Provide the [X, Y] coordinate of the cell's center where the given text is located.  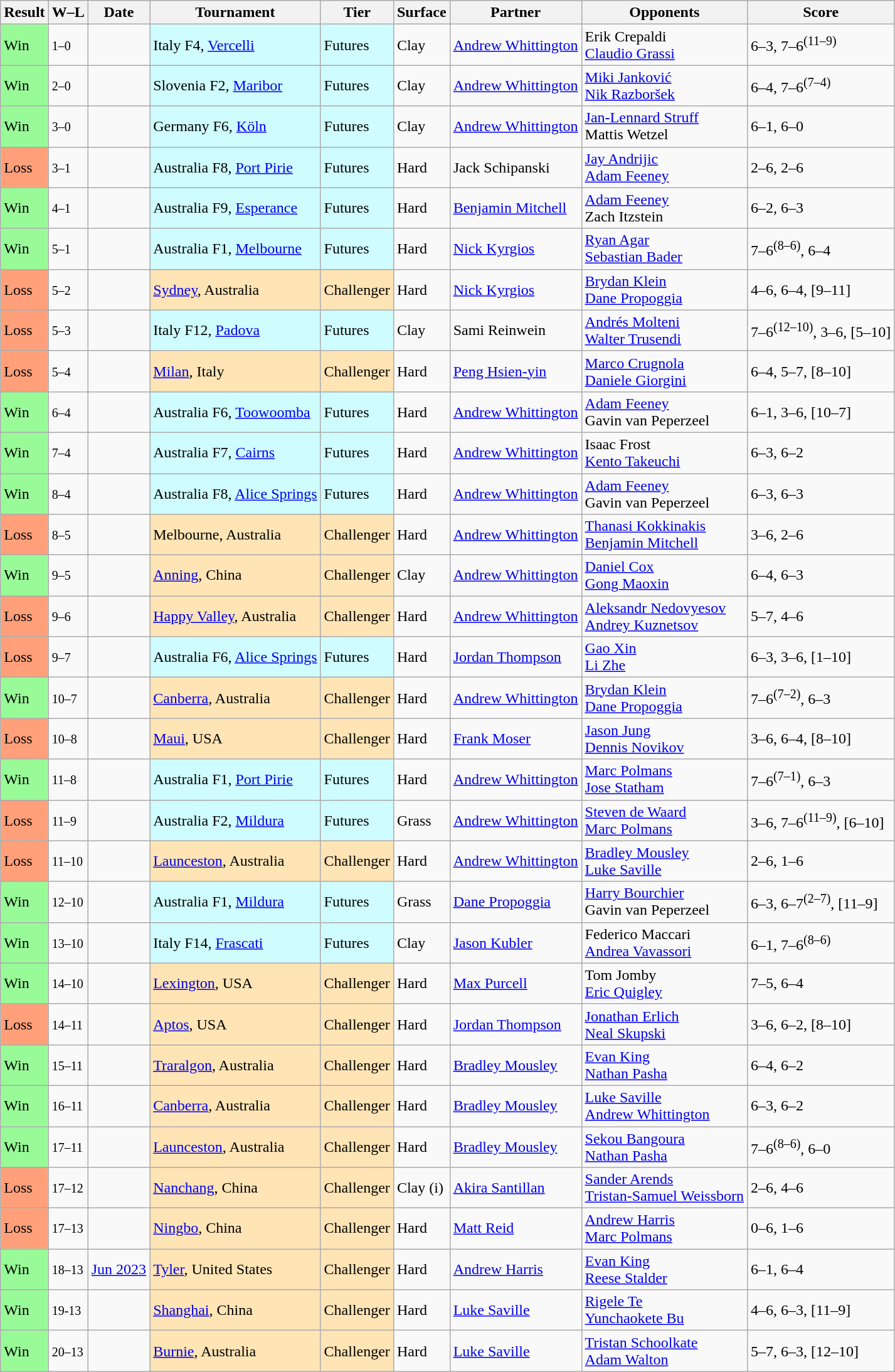
Burnie, Australia [235, 1351]
3–1 [68, 167]
3–6, 6–2, [8–10] [821, 1024]
Nanchang, China [235, 1188]
5–2 [68, 290]
6–2, 6–3 [821, 208]
10–7 [68, 698]
Andrew Harris Marc Polmans [664, 1228]
Sydney, Australia [235, 290]
6–4, 6–3 [821, 576]
14–10 [68, 984]
Frank Moser [516, 739]
Evan King Nathan Pasha [664, 1065]
Federico Maccari Andrea Vavassori [664, 942]
Australia F1, Mildura [235, 902]
Sander Arends Tristan-Samuel Weissborn [664, 1188]
Daniel Cox Gong Maoxin [664, 576]
Maui, USA [235, 739]
Score [821, 13]
Sekou Bangoura Nathan Pasha [664, 1147]
Australia F6, Toowoomba [235, 412]
3–6, 6–4, [8–10] [821, 739]
Slovenia F2, Maribor [235, 85]
Jay Andrijic Adam Feeney [664, 167]
7–6(7–2), 6–3 [821, 698]
18–13 [68, 1270]
Tom Jomby Eric Quigley [664, 984]
Max Purcell [516, 984]
17–13 [68, 1228]
Italy F12, Padova [235, 330]
Bradley Mousley Luke Saville [664, 861]
6–3, 6–3 [821, 493]
Australia F7, Cairns [235, 453]
Anning, China [235, 576]
3–0 [68, 127]
Opponents [664, 13]
11–8 [68, 779]
15–11 [68, 1065]
Partner [516, 13]
4–6, 6–3, [11–9] [821, 1310]
2–0 [68, 85]
Happy Valley, Australia [235, 616]
Jack Schipanski [516, 167]
13–10 [68, 942]
Jonathan Erlich Neal Skupski [664, 1024]
7–6(7–1), 6–3 [821, 779]
Andrew Harris [516, 1270]
5–4 [68, 371]
Luke Saville Andrew Whittington [664, 1105]
W–L [68, 13]
Matt Reid [516, 1228]
17–11 [68, 1147]
6–1, 6–4 [821, 1270]
5–1 [68, 248]
Gao Xin Li Zhe [664, 657]
Jason Jung Dennis Novikov [664, 739]
5–3 [68, 330]
Miki Janković Nik Razboršek [664, 85]
14–11 [68, 1024]
Milan, Italy [235, 371]
Germany F6, Köln [235, 127]
7–6(12–10), 3–6, [5–10] [821, 330]
Thanasi Kokkinakis Benjamin Mitchell [664, 534]
12–10 [68, 902]
Traralgon, Australia [235, 1065]
Tier [357, 13]
Aptos, USA [235, 1024]
6–3, 6–7(2–7), [11–9] [821, 902]
Andrés Molteni Walter Trusendi [664, 330]
Melbourne, Australia [235, 534]
6–4 [68, 412]
Marc Polmans Jose Statham [664, 779]
Evan King Reese Stalder [664, 1270]
Australia F6, Alice Springs [235, 657]
6–3, 7–6(11–9) [821, 45]
17–12 [68, 1188]
4–6, 6–4, [9–11] [821, 290]
Tristan Schoolkate Adam Walton [664, 1351]
7–6(8–6), 6–4 [821, 248]
Sami Reinwein [516, 330]
3–6, 7–6(11–9), [6–10] [821, 821]
Marco Crugnola Daniele Giorgini [664, 371]
Date [119, 13]
Rigele Te Yunchaokete Bu [664, 1310]
Jan-Lennard Struff Mattis Wetzel [664, 127]
Jun 2023 [119, 1270]
Aleksandr Nedovyesov Andrey Kuznetsov [664, 616]
6–1, 3–6, [10–7] [821, 412]
Australia F1, Melbourne [235, 248]
Tyler, United States [235, 1270]
Tournament [235, 13]
9–7 [68, 657]
6–4, 5–7, [8–10] [821, 371]
2–6, 1–6 [821, 861]
Clay (i) [421, 1188]
8–4 [68, 493]
11–9 [68, 821]
10–8 [68, 739]
7–4 [68, 453]
Ryan Agar Sebastian Bader [664, 248]
19-13 [68, 1310]
Jason Kubler [516, 942]
Peng Hsien-yin [516, 371]
Italy F14, Frascati [235, 942]
Isaac Frost Kento Takeuchi [664, 453]
6–1, 7–6(8–6) [821, 942]
Australia F1, Port Pirie [235, 779]
Harry Bourchier Gavin van Peperzeel [664, 902]
5–7, 6–3, [12–10] [821, 1351]
6–4, 6–2 [821, 1065]
Shanghai, China [235, 1310]
Steven de Waard Marc Polmans [664, 821]
Australia F8, Alice Springs [235, 493]
11–10 [68, 861]
20–13 [68, 1351]
Result [24, 13]
Ningbo, China [235, 1228]
4–1 [68, 208]
Australia F9, Esperance [235, 208]
Akira Santillan [516, 1188]
6–4, 7–6(7–4) [821, 85]
7–5, 6–4 [821, 984]
Italy F4, Vercelli [235, 45]
5–7, 4–6 [821, 616]
8–5 [68, 534]
9–5 [68, 576]
Adam Feeney Zach Itzstein [664, 208]
Dane Propoggia [516, 902]
Erik Crepaldi Claudio Grassi [664, 45]
6–3, 3–6, [1–10] [821, 657]
0–6, 1–6 [821, 1228]
9–6 [68, 616]
16–11 [68, 1105]
Lexington, USA [235, 984]
3–6, 2–6 [821, 534]
1–0 [68, 45]
Surface [421, 13]
7–6(8–6), 6–0 [821, 1147]
Benjamin Mitchell [516, 208]
2–6, 4–6 [821, 1188]
6–1, 6–0 [821, 127]
Australia F2, Mildura [235, 821]
Australia F8, Port Pirie [235, 167]
2–6, 2–6 [821, 167]
